Extract the [x, y] coordinate from the center of the cell holding the provided text.  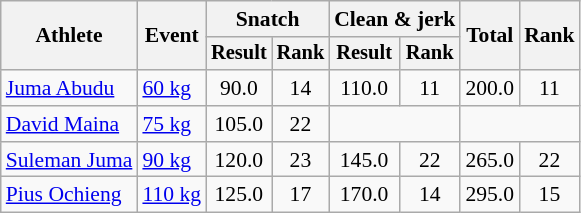
200.0 [490, 88]
125.0 [239, 195]
110.0 [364, 88]
Event [172, 36]
Athlete [70, 36]
23 [301, 160]
Total [490, 36]
Snatch [268, 19]
120.0 [239, 160]
145.0 [364, 160]
90.0 [239, 88]
110 kg [172, 195]
Suleman Juma [70, 160]
265.0 [490, 160]
David Maina [70, 124]
75 kg [172, 124]
17 [301, 195]
15 [550, 195]
170.0 [364, 195]
Clean & jerk [394, 19]
105.0 [239, 124]
Juma Abudu [70, 88]
60 kg [172, 88]
295.0 [490, 195]
90 kg [172, 160]
Pius Ochieng [70, 195]
